Locate the cell with the specified text and output its [x, y] center coordinate. 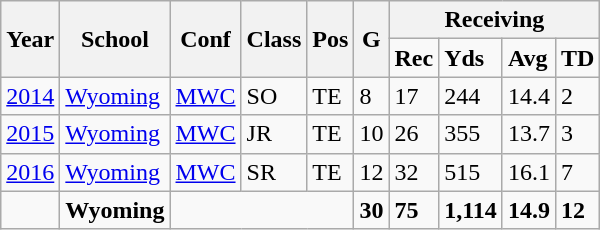
Receiving [494, 20]
26 [414, 134]
355 [471, 134]
JR [274, 134]
Pos [330, 39]
Rec [414, 58]
14.9 [528, 210]
13.7 [528, 134]
1,114 [471, 210]
17 [414, 96]
SR [274, 172]
30 [372, 210]
Year [30, 39]
Avg [528, 58]
14.4 [528, 96]
75 [414, 210]
515 [471, 172]
32 [414, 172]
School [115, 39]
10 [372, 134]
G [372, 39]
Yds [471, 58]
8 [372, 96]
TD [577, 58]
2 [577, 96]
Conf [206, 39]
7 [577, 172]
244 [471, 96]
SO [274, 96]
2014 [30, 96]
2016 [30, 172]
Class [274, 39]
3 [577, 134]
2015 [30, 134]
16.1 [528, 172]
